Extract the (X, Y) coordinate from the center of the cell holding the provided text.  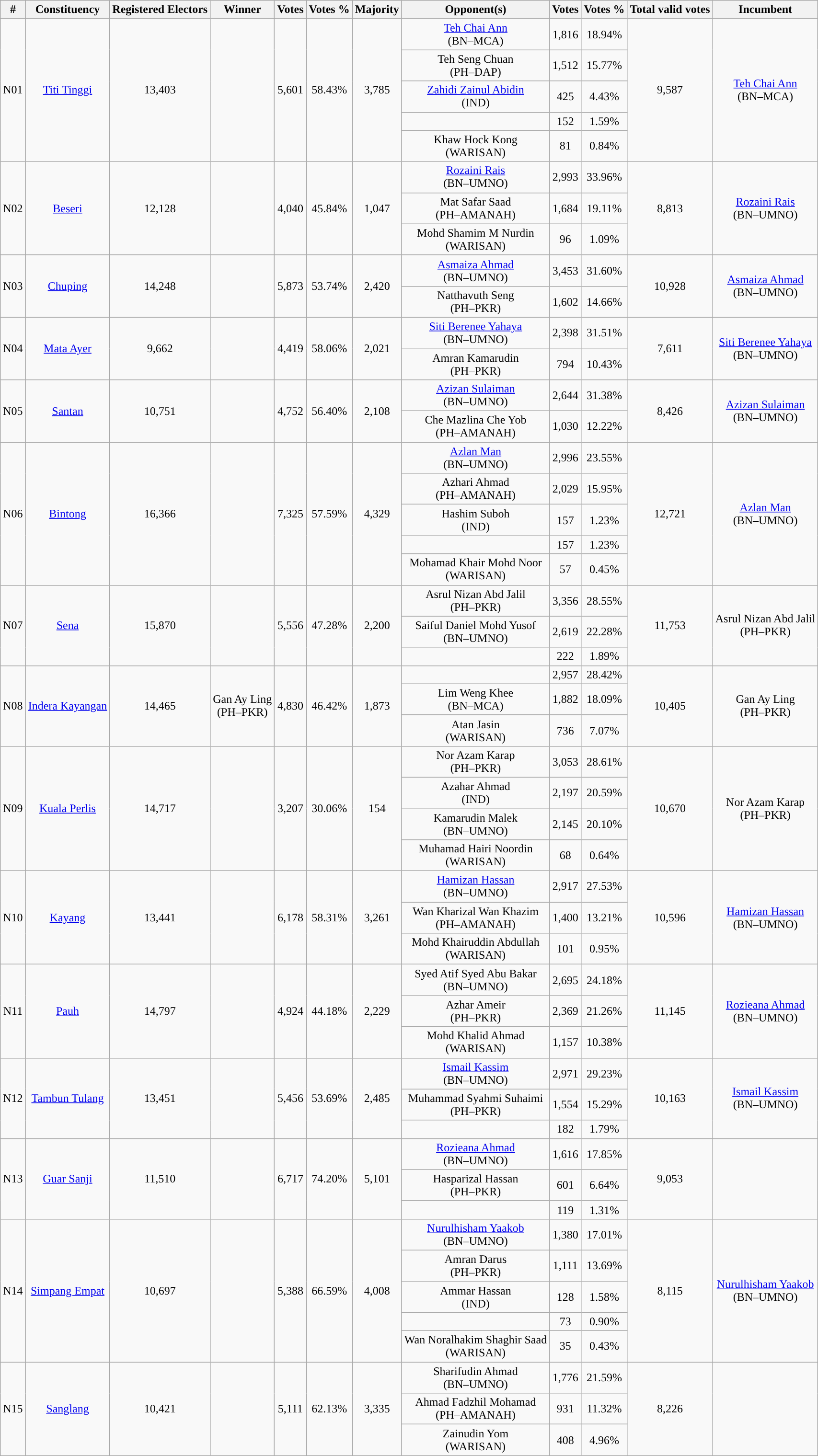
14.66% (604, 302)
7,611 (670, 348)
2,145 (565, 824)
Muhammad Syahmi Suhaimi(PH–PKR) (475, 1105)
Amran Darus(PH–PKR) (475, 1266)
10,697 (160, 1290)
Simpang Empat (68, 1290)
16,366 (160, 514)
22.28% (604, 631)
0.64% (604, 856)
57.59% (329, 514)
4,008 (377, 1290)
4,329 (377, 514)
Registered Electors (160, 10)
1.31% (604, 1210)
10,670 (670, 808)
3,785 (377, 90)
10,405 (670, 706)
Sharifudin Ahmad(BN–UMNO) (475, 1378)
1,882 (565, 699)
1,030 (565, 426)
14,248 (160, 286)
Tambun Tulang (68, 1098)
13.69% (604, 1266)
425 (565, 97)
20.10% (604, 824)
Mat Safar Saad(PH–AMANAH) (475, 208)
1,873 (377, 706)
4,752 (290, 411)
4,419 (290, 348)
47.28% (329, 625)
2,108 (377, 411)
154 (377, 808)
9,662 (160, 348)
15.29% (604, 1105)
1,111 (565, 1266)
N08 (13, 706)
2,420 (377, 286)
Mohd Khalid Ahmad(WARISAN) (475, 1043)
4,040 (290, 208)
5,111 (290, 1409)
Wan Noralhakim Shaghir Saad(WARISAN) (475, 1346)
N06 (13, 514)
1,047 (377, 208)
29.23% (604, 1073)
Majority (377, 10)
14,465 (160, 706)
7.07% (604, 730)
Chuping (68, 286)
17.01% (604, 1234)
Mohd Khairuddin Abdullah(WARISAN) (475, 949)
Hashim Suboh(IND) (475, 520)
66.59% (329, 1290)
931 (565, 1409)
182 (565, 1129)
736 (565, 730)
Santan (68, 411)
Saiful Daniel Mohd Yusof(BN–UMNO) (475, 631)
# (13, 10)
53.69% (329, 1098)
Titi Tinggi (68, 90)
3,261 (377, 918)
3,356 (565, 601)
27.53% (604, 886)
N10 (13, 918)
Amran Kamarudin(PH–PKR) (475, 364)
Mohd Shamim M Nurdin(WARISAN) (475, 240)
10.43% (604, 364)
Zainudin Yom(WARISAN) (475, 1440)
31.38% (604, 396)
10,751 (160, 411)
Wan Kharizal Wan Khazim(PH–AMANAH) (475, 918)
2,021 (377, 348)
Bintong (68, 514)
Syed Atif Syed Abu Bakar(BN–UMNO) (475, 980)
9,053 (670, 1179)
2,971 (565, 1073)
1,554 (565, 1105)
28.55% (604, 601)
Kamarudin Malek(BN–UMNO) (475, 824)
Total valid votes (670, 10)
2,619 (565, 631)
N03 (13, 286)
8,115 (670, 1290)
1.89% (604, 656)
15,870 (160, 625)
19.11% (604, 208)
21.26% (604, 1011)
N13 (13, 1179)
68 (565, 856)
Mohamad Khair Mohd Noor(WARISAN) (475, 569)
6,717 (290, 1179)
Zahidi Zainul Abidin(IND) (475, 97)
601 (565, 1185)
58.31% (329, 918)
1,776 (565, 1378)
2,957 (565, 675)
101 (565, 949)
1.58% (604, 1296)
152 (565, 121)
2,993 (565, 177)
20.59% (604, 792)
1,400 (565, 918)
1,684 (565, 208)
15.77% (604, 65)
15.95% (604, 489)
Teh Seng Chuan(PH–DAP) (475, 65)
Sanglang (68, 1409)
58.43% (329, 90)
N05 (13, 411)
53.74% (329, 286)
N09 (13, 808)
21.59% (604, 1378)
28.42% (604, 675)
4,830 (290, 706)
5,388 (290, 1290)
96 (565, 240)
Incumbent (765, 10)
10,928 (670, 286)
N12 (13, 1098)
4,924 (290, 1011)
2,695 (565, 980)
6.64% (604, 1185)
1.09% (604, 240)
62.13% (329, 1409)
Winner (242, 10)
2,996 (565, 458)
4.96% (604, 1440)
81 (565, 146)
794 (565, 364)
5,456 (290, 1098)
1,512 (565, 65)
9,587 (670, 90)
13,441 (160, 918)
74.20% (329, 1179)
8,226 (670, 1409)
6,178 (290, 918)
14,797 (160, 1011)
Azahar Ahmad(IND) (475, 792)
2,644 (565, 396)
Kayang (68, 918)
222 (565, 656)
N15 (13, 1409)
44.18% (329, 1011)
Hasparizal Hassan(PH–PKR) (475, 1185)
1,602 (565, 302)
13.21% (604, 918)
7,325 (290, 514)
0.45% (604, 569)
4.43% (604, 97)
Muhamad Hairi Noordin(WARISAN) (475, 856)
N14 (13, 1290)
Lim Weng Khee(BN–MCA) (475, 699)
2,398 (565, 332)
11,510 (160, 1179)
11,145 (670, 1011)
14,717 (160, 808)
18.94% (604, 34)
N04 (13, 348)
46.42% (329, 706)
Guar Sanji (68, 1179)
Che Mazlina Che Yob(PH–AMANAH) (475, 426)
13,403 (160, 90)
Azhari Ahmad(PH–AMANAH) (475, 489)
11,753 (670, 625)
Khaw Hock Kong(WARISAN) (475, 146)
12.22% (604, 426)
17.85% (604, 1154)
1,157 (565, 1043)
N01 (13, 90)
8,426 (670, 411)
10,421 (160, 1409)
10,163 (670, 1098)
5,873 (290, 286)
Atan Jasin(WARISAN) (475, 730)
12,721 (670, 514)
0.90% (604, 1322)
2,200 (377, 625)
3,453 (565, 270)
3,207 (290, 808)
3,053 (565, 762)
28.61% (604, 762)
1.59% (604, 121)
2,917 (565, 886)
Ammar Hassan(IND) (475, 1296)
Natthavuth Seng(PH–PKR) (475, 302)
31.51% (604, 332)
119 (565, 1210)
11.32% (604, 1409)
5,601 (290, 90)
24.18% (604, 980)
1,816 (565, 34)
13,451 (160, 1098)
N07 (13, 625)
Indera Kayangan (68, 706)
Opponent(s) (475, 10)
31.60% (604, 270)
0.84% (604, 146)
0.43% (604, 1346)
1,616 (565, 1154)
Constituency (68, 10)
N11 (13, 1011)
23.55% (604, 458)
Azhar Ameir(PH–PKR) (475, 1011)
45.84% (329, 208)
8,813 (670, 208)
Mata Ayer (68, 348)
128 (565, 1296)
5,101 (377, 1179)
57 (565, 569)
Kuala Perlis (68, 808)
18.09% (604, 699)
408 (565, 1440)
30.06% (329, 808)
73 (565, 1322)
2,029 (565, 489)
Beseri (68, 208)
1,380 (565, 1234)
N02 (13, 208)
12,128 (160, 208)
2,197 (565, 792)
35 (565, 1346)
Pauh (68, 1011)
5,556 (290, 625)
56.40% (329, 411)
1.79% (604, 1129)
2,485 (377, 1098)
58.06% (329, 348)
10.38% (604, 1043)
Ahmad Fadzhil Mohamad(PH–AMANAH) (475, 1409)
2,229 (377, 1011)
3,335 (377, 1409)
Sena (68, 625)
0.95% (604, 949)
2,369 (565, 1011)
33.96% (604, 177)
10,596 (670, 918)
